Return the (x, y) coordinate for the center point of the cell that contains the specified text.  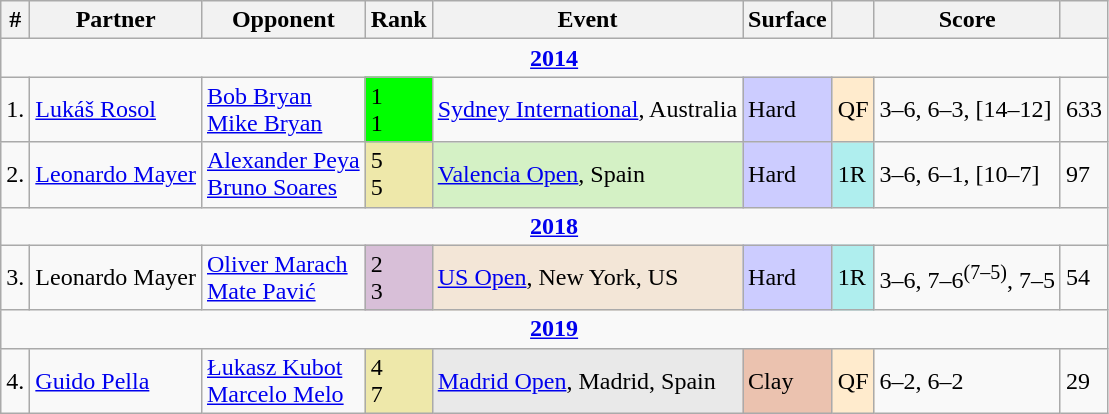
Lukáš Rosol (116, 110)
29 (1084, 380)
54 (1084, 278)
3–6, 6–3, [14–12] (967, 110)
2018 (554, 226)
Surface (788, 20)
55 (398, 174)
Rank (398, 20)
Łukasz Kubot Marcelo Melo (283, 380)
Partner (116, 20)
97 (1084, 174)
# (16, 20)
2019 (554, 329)
Alexander Peya Bruno Soares (283, 174)
3. (16, 278)
Bob Bryan Mike Bryan (283, 110)
47 (398, 380)
633 (1084, 110)
Madrid Open, Madrid, Spain (587, 380)
Valencia Open, Spain (587, 174)
Event (587, 20)
23 (398, 278)
US Open, New York, US (587, 278)
6–2, 6–2 (967, 380)
1. (16, 110)
3–6, 6–1, [10–7] (967, 174)
3–6, 7–6(7–5), 7–5 (967, 278)
2014 (554, 58)
4. (16, 380)
Oliver Marach Mate Pavić (283, 278)
Opponent (283, 20)
Sydney International, Australia (587, 110)
2. (16, 174)
Clay (788, 380)
Guido Pella (116, 380)
11 (398, 110)
Score (967, 20)
